Extract the (X, Y) coordinate from the center of the cell holding the provided text.  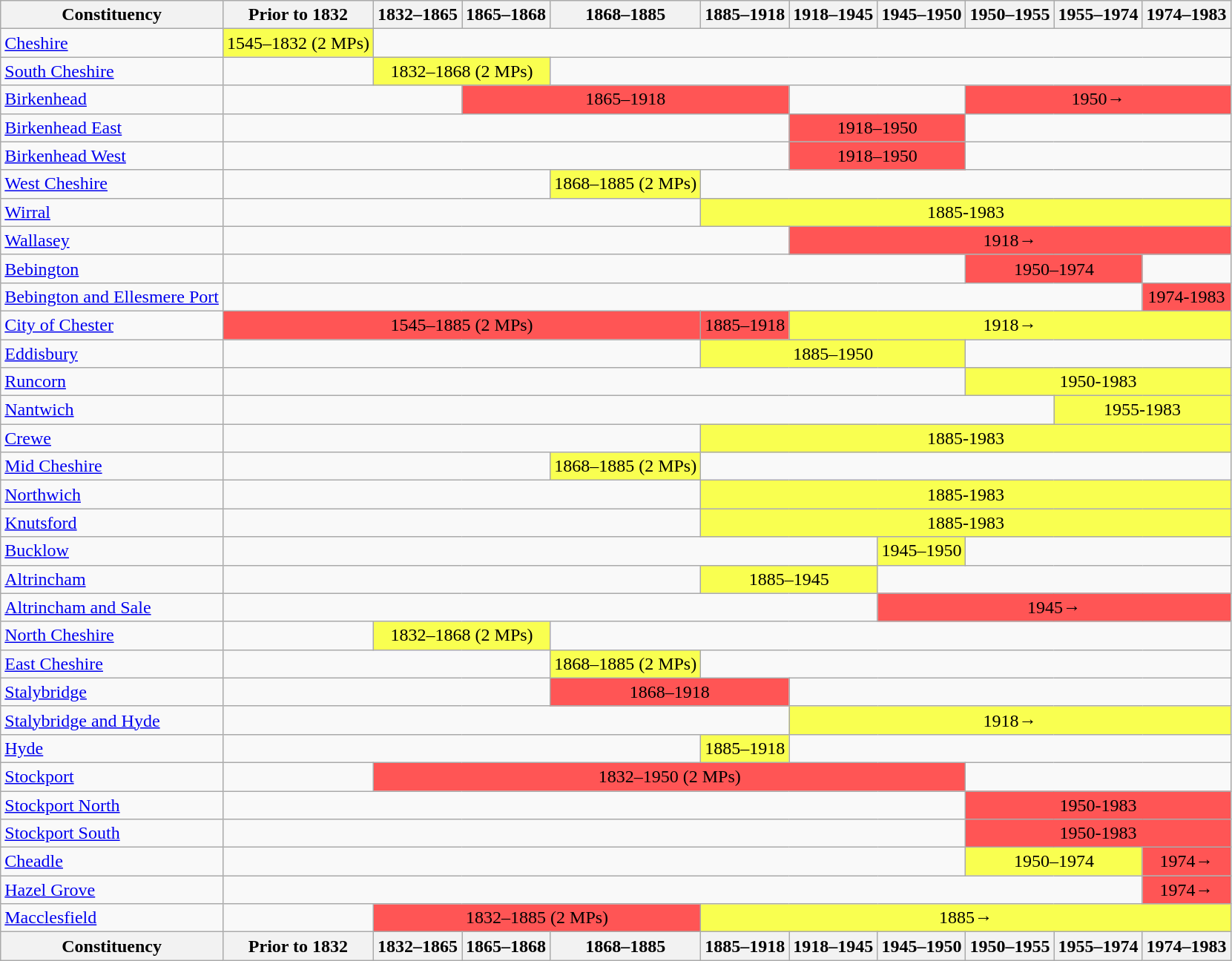
Wallasey (112, 240)
Hyde (112, 748)
Bucklow (112, 551)
Stalybridge (112, 692)
Macclesfield (112, 918)
1945→ (1054, 607)
Runcorn (112, 382)
1885–1945 (789, 579)
East Cheshire (112, 664)
Birkenhead (112, 99)
1955-1983 (1142, 410)
Eddisbury (112, 354)
City of Chester (112, 325)
Cheadle (112, 862)
Birkenhead East (112, 128)
1885–1950 (834, 354)
Northwich (112, 495)
West Cheshire (112, 184)
North Cheshire (112, 635)
Bebington (112, 268)
1545–1832 (2 MPs) (298, 43)
Crewe (112, 438)
Bebington and Ellesmere Port (112, 297)
Stockport South (112, 833)
Altrincham (112, 579)
1545–1885 (2 MPs) (461, 325)
Wirral (112, 212)
1868–1918 (670, 692)
1832–1950 (2 MPs) (670, 776)
1885→ (966, 918)
1865–1918 (626, 99)
Altrincham and Sale (112, 607)
1950→ (1098, 99)
Stockport North (112, 805)
1974-1983 (1187, 297)
Hazel Grove (112, 890)
Stockport (112, 776)
Cheshire (112, 43)
Knutsford (112, 523)
1832–1885 (2 MPs) (537, 918)
Mid Cheshire (112, 466)
Birkenhead West (112, 156)
Nantwich (112, 410)
South Cheshire (112, 71)
Stalybridge and Hyde (112, 720)
